Output the (X, Y) coordinate of the center of the cell containing the given text.  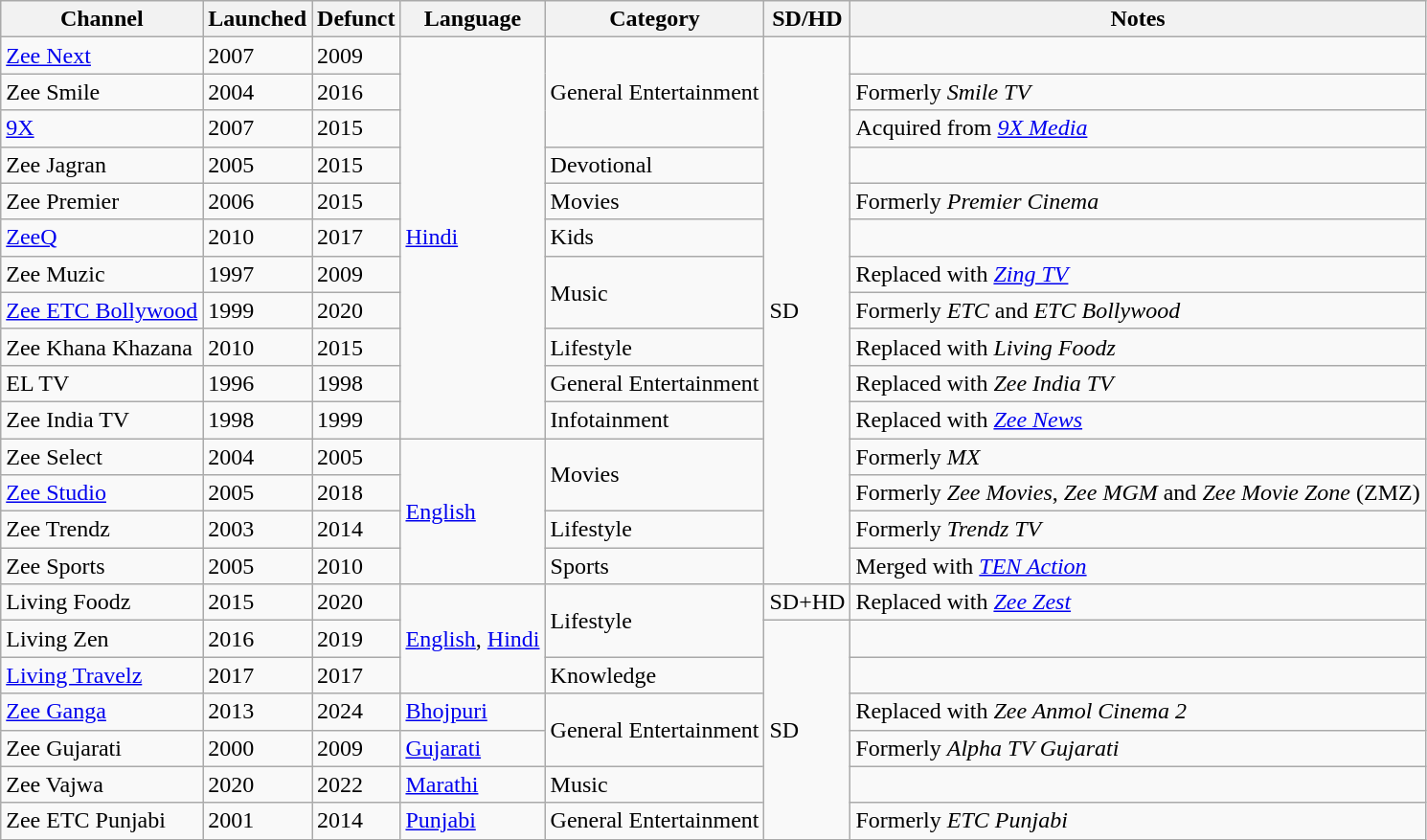
Kids (655, 238)
Formerly Zee Movies, Zee MGM and Zee Movie Zone (ZMZ) (1138, 493)
Knowledge (655, 675)
Zee Ganga (102, 712)
Zee Gujarati (102, 748)
1997 (258, 274)
1996 (258, 383)
Zee Sports (102, 566)
Living Foodz (102, 602)
2001 (258, 821)
Launched (258, 19)
Zee ETC Bollywood (102, 310)
Replaced with Zing TV (1138, 274)
ZeeQ (102, 238)
Replaced with Zee India TV (1138, 383)
2006 (258, 201)
Formerly Premier Cinema (1138, 201)
Notes (1138, 19)
2019 (356, 639)
Category (655, 19)
Formerly MX (1138, 457)
Zee India TV (102, 420)
Hindi (473, 238)
Gujarati (473, 748)
Zee Jagran (102, 165)
Formerly Alpha TV Gujarati (1138, 748)
EL TV (102, 383)
Zee Select (102, 457)
Replaced with Zee Zest (1138, 602)
English (473, 511)
Zee Next (102, 56)
Formerly Trendz TV (1138, 530)
Acquired from 9X Media (1138, 128)
Replaced with Zee Anmol Cinema 2 (1138, 712)
Punjabi (473, 821)
Merged with TEN Action (1138, 566)
2000 (258, 748)
Defunct (356, 19)
Marathi (473, 784)
English, Hindi (473, 639)
Living Zen (102, 639)
Zee Vajwa (102, 784)
2022 (356, 784)
2018 (356, 493)
2003 (258, 530)
Formerly ETC and ETC Bollywood (1138, 310)
Zee Muzic (102, 274)
Zee Trendz (102, 530)
Sports (655, 566)
Devotional (655, 165)
Zee Khana Khazana (102, 347)
Channel (102, 19)
Infotainment (655, 420)
2024 (356, 712)
Zee Premier (102, 201)
Replaced with Zee News (1138, 420)
Zee Smile (102, 92)
SD/HD (807, 19)
Formerly Smile TV (1138, 92)
SD+HD (807, 602)
2013 (258, 712)
Replaced with Living Foodz (1138, 347)
9X (102, 128)
Formerly ETC Punjabi (1138, 821)
Bhojpuri (473, 712)
Living Travelz (102, 675)
Zee Studio (102, 493)
Zee ETC Punjabi (102, 821)
Language (473, 19)
